From the cell containing the given text, extract its center point as (x, y) coordinate. 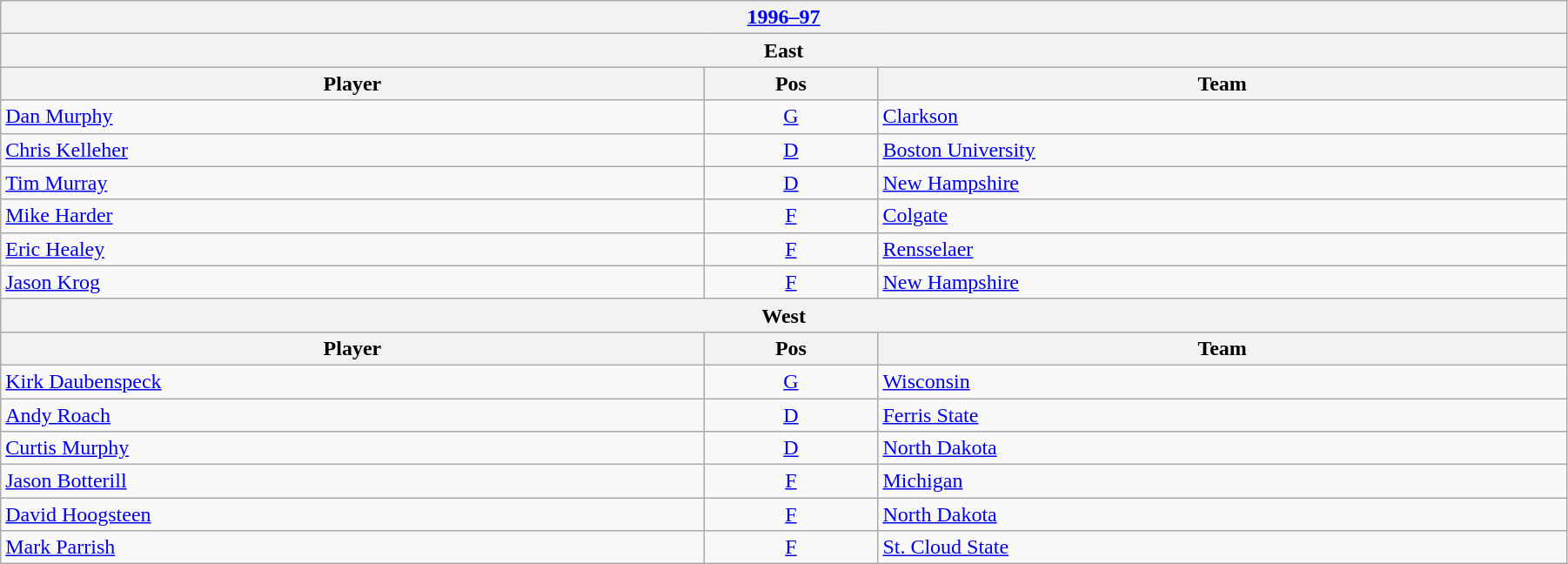
Curtis Murphy (352, 448)
East (784, 50)
Dan Murphy (352, 117)
Colgate (1223, 216)
Jason Botterill (352, 481)
Kirk Daubenspeck (352, 381)
Tim Murray (352, 183)
Chris Kelleher (352, 150)
Clarkson (1223, 117)
Wisconsin (1223, 381)
St. Cloud State (1223, 547)
Mike Harder (352, 216)
Boston University (1223, 150)
Eric Healey (352, 249)
Andy Roach (352, 415)
1996–97 (784, 17)
Jason Krog (352, 282)
Rensselaer (1223, 249)
David Hoogsteen (352, 514)
Ferris State (1223, 415)
West (784, 315)
Michigan (1223, 481)
Mark Parrish (352, 547)
